From the cell containing the given text, extract its center point as (X, Y) coordinate. 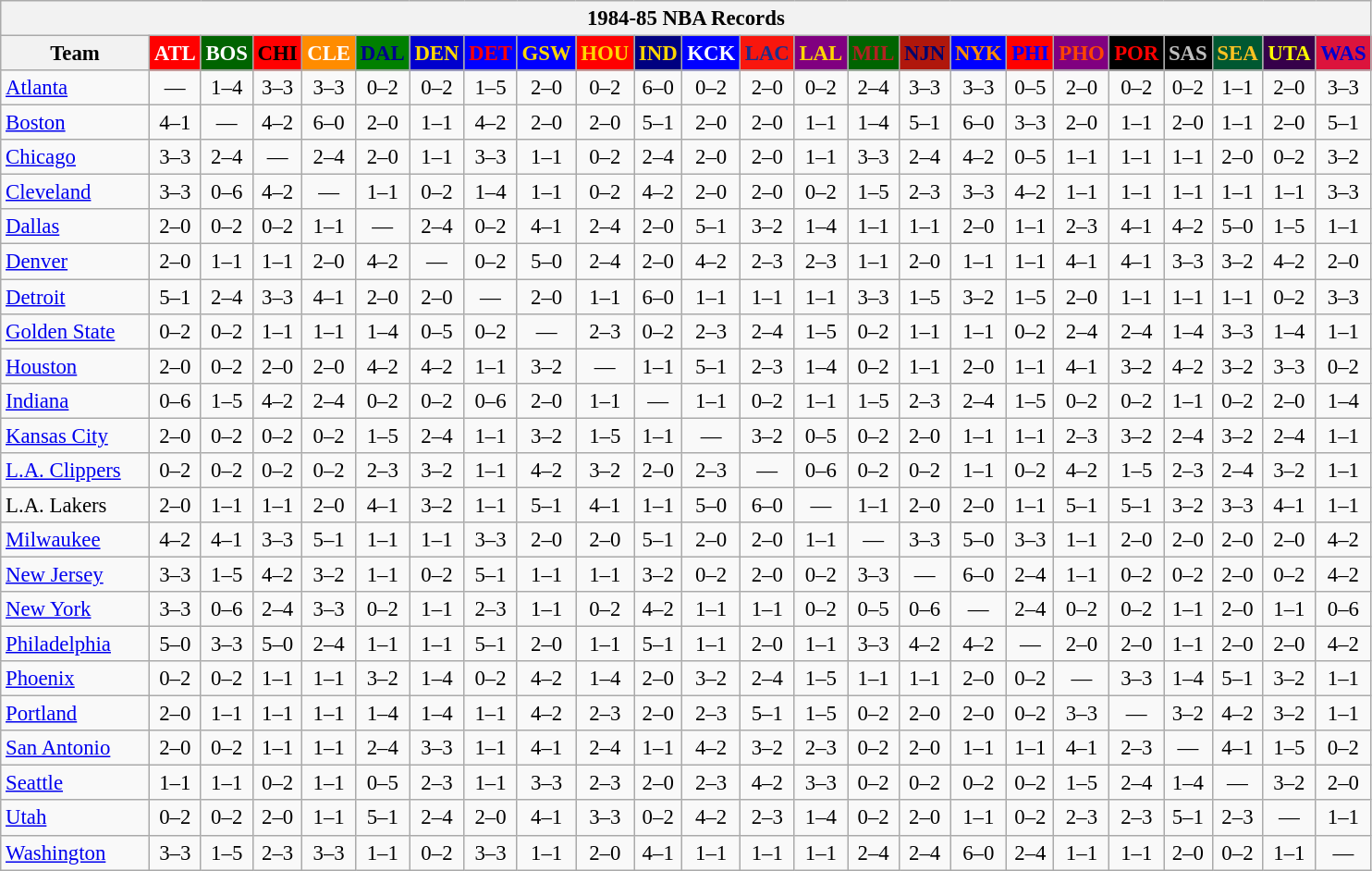
L.A. Clippers (76, 471)
MIL (874, 54)
New Jersey (76, 574)
Washington (76, 853)
PHI (1030, 54)
UTA (1289, 54)
1984-85 NBA Records (686, 18)
Indiana (76, 400)
Golden State (76, 331)
KCK (712, 54)
L.A. Lakers (76, 505)
Detroit (76, 297)
Atlanta (76, 88)
GSW (546, 54)
Team (76, 54)
Utah (76, 818)
San Antonio (76, 748)
Chicago (76, 157)
SEA (1237, 54)
Cleveland (76, 192)
HOU (605, 54)
NJN (925, 54)
Denver (76, 262)
Boston (76, 123)
DEN (436, 54)
CLE (329, 54)
BOS (227, 54)
Dallas (76, 227)
Seattle (76, 783)
Portland (76, 714)
NYK (978, 54)
POR (1137, 54)
Phoenix (76, 679)
DAL (383, 54)
CHI (277, 54)
Milwaukee (76, 540)
LAC (767, 54)
New York (76, 609)
SAS (1188, 54)
ATL (175, 54)
DET (490, 54)
Philadelphia (76, 644)
Kansas City (76, 435)
PHO (1082, 54)
LAL (821, 54)
IND (658, 54)
WAS (1343, 54)
Houston (76, 366)
